Detect which cell encompasses the target text, then output its (x, y) center coordinate. 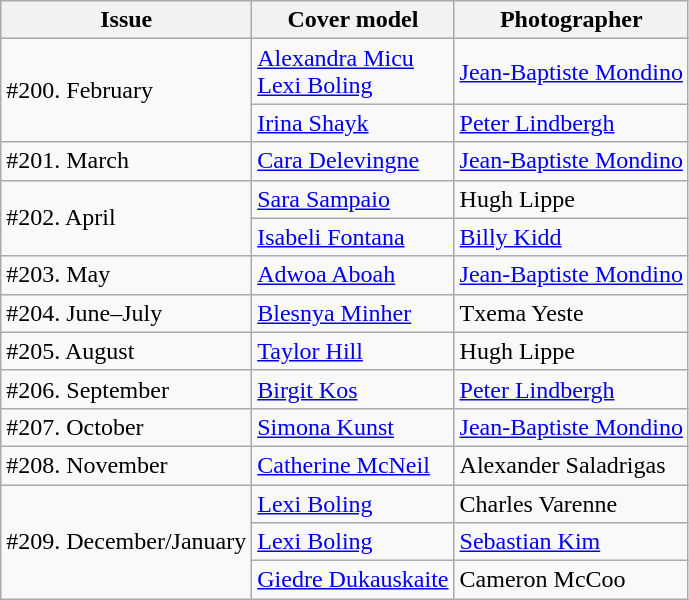
Sebastian Kim (571, 542)
#202. April (126, 218)
Txema Yeste (571, 313)
#208. November (126, 465)
Sara Sampaio (353, 199)
#209. December/January (126, 541)
Alexander Saladrigas (571, 465)
Birgit Kos (353, 389)
Adwoa Aboah (353, 275)
#207. October (126, 427)
Isabeli Fontana (353, 237)
#204. June–July (126, 313)
Irina Shayk (353, 123)
Alexandra MicuLexi Boling (353, 72)
Simona Kunst (353, 427)
Billy Kidd (571, 237)
#200. February (126, 90)
#205. August (126, 351)
#203. May (126, 275)
#201. March (126, 161)
Photographer (571, 20)
Cara Delevingne (353, 161)
#206. September (126, 389)
Cameron McCoo (571, 580)
Taylor Hill (353, 351)
Giedre Dukauskaite (353, 580)
Catherine McNeil (353, 465)
Cover model (353, 20)
Charles Varenne (571, 503)
Issue (126, 20)
Blesnya Minher (353, 313)
